Pinpoint the cell where the given text exists, returning its [X, Y] midpoint coordinate. 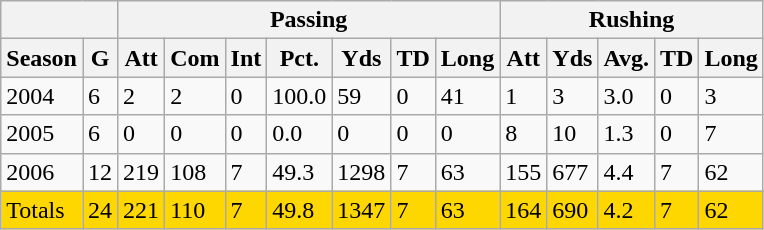
3.0 [626, 96]
110 [195, 210]
4.4 [626, 172]
49.8 [300, 210]
108 [195, 172]
41 [467, 96]
1347 [362, 210]
Season [42, 58]
1298 [362, 172]
Passing [309, 20]
59 [362, 96]
Pct. [300, 58]
1 [524, 96]
Int [246, 58]
1.3 [626, 134]
155 [524, 172]
2006 [42, 172]
2004 [42, 96]
49.3 [300, 172]
690 [572, 210]
164 [524, 210]
2005 [42, 134]
10 [572, 134]
677 [572, 172]
24 [100, 210]
219 [142, 172]
Rushing [632, 20]
G [100, 58]
8 [524, 134]
12 [100, 172]
100.0 [300, 96]
4.2 [626, 210]
0.0 [300, 134]
221 [142, 210]
Com [195, 58]
Totals [42, 210]
Avg. [626, 58]
